Determine the [x, y] coordinate at the center of the cell enclosing the given text.  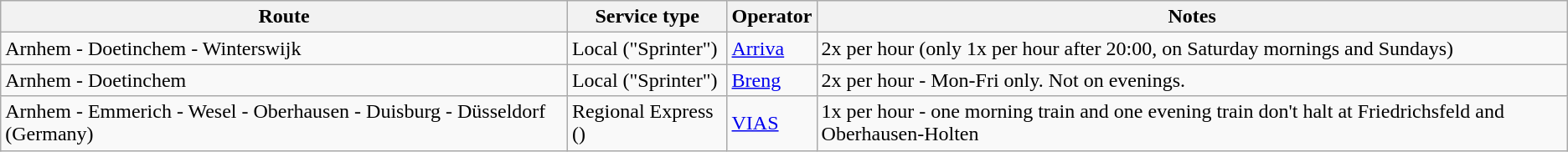
Arnhem - Emmerich - Wesel - Oberhausen - Duisburg - Düsseldorf (Germany) [285, 124]
Arnhem - Doetinchem - Winterswijk [285, 48]
2x per hour - Mon-Fri only. Not on evenings. [1192, 80]
Notes [1192, 17]
Route [285, 17]
Breng [772, 80]
Service type [647, 17]
Operator [772, 17]
Arriva [772, 48]
VIAS [772, 124]
Regional Express () [647, 124]
1x per hour - one morning train and one evening train don't halt at Friedrichsfeld and Oberhausen-Holten [1192, 124]
2x per hour (only 1x per hour after 20:00, on Saturday mornings and Sundays) [1192, 48]
Arnhem - Doetinchem [285, 80]
